Search for the cell housing the specified text and yield its [x, y] center coordinate. 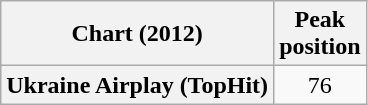
Chart (2012) [138, 34]
Peakposition [320, 34]
Ukraine Airplay (TopHit) [138, 85]
76 [320, 85]
